Identify which cell holds the provided text, then report its [x, y] central coordinate. 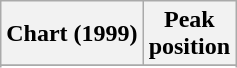
Peakposition [189, 34]
Chart (1999) [72, 34]
